Return the (X, Y) coordinate for the center point of the cell that contains the specified text.  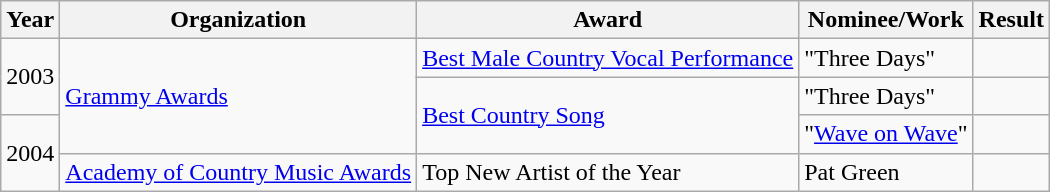
Organization (238, 20)
Academy of Country Music Awards (238, 172)
Top New Artist of the Year (608, 172)
Grammy Awards (238, 96)
Award (608, 20)
Nominee/Work (886, 20)
2003 (30, 77)
2004 (30, 153)
Result (1011, 20)
Best Country Song (608, 115)
"Wave on Wave" (886, 134)
Year (30, 20)
Best Male Country Vocal Performance (608, 58)
Pat Green (886, 172)
